Provide the [X, Y] coordinate of the cell's center where the given text is located.  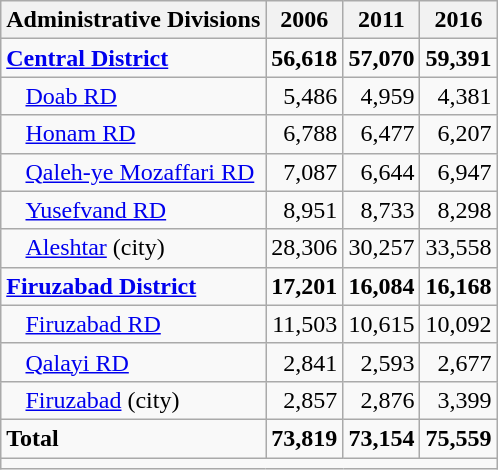
10,092 [458, 324]
16,168 [458, 286]
8,951 [304, 210]
2,857 [304, 400]
16,084 [382, 286]
2,593 [382, 362]
2011 [382, 20]
Total [134, 438]
7,087 [304, 172]
Firuzabad RD [134, 324]
6,788 [304, 134]
33,558 [458, 248]
Honam RD [134, 134]
3,399 [458, 400]
Firuzabad District [134, 286]
Qaleh-ye Mozaffari RD [134, 172]
17,201 [304, 286]
Firuzabad (city) [134, 400]
5,486 [304, 96]
Doab RD [134, 96]
2,841 [304, 362]
Yusefvand RD [134, 210]
73,819 [304, 438]
Qalayi RD [134, 362]
75,559 [458, 438]
2016 [458, 20]
Aleshtar (city) [134, 248]
2,876 [382, 400]
Administrative Divisions [134, 20]
4,381 [458, 96]
Central District [134, 58]
8,733 [382, 210]
28,306 [304, 248]
6,477 [382, 134]
6,207 [458, 134]
2006 [304, 20]
56,618 [304, 58]
4,959 [382, 96]
11,503 [304, 324]
6,947 [458, 172]
10,615 [382, 324]
2,677 [458, 362]
73,154 [382, 438]
59,391 [458, 58]
30,257 [382, 248]
6,644 [382, 172]
57,070 [382, 58]
8,298 [458, 210]
